Scan for the cell matching the given text and deliver its (x, y) coordinate at center. 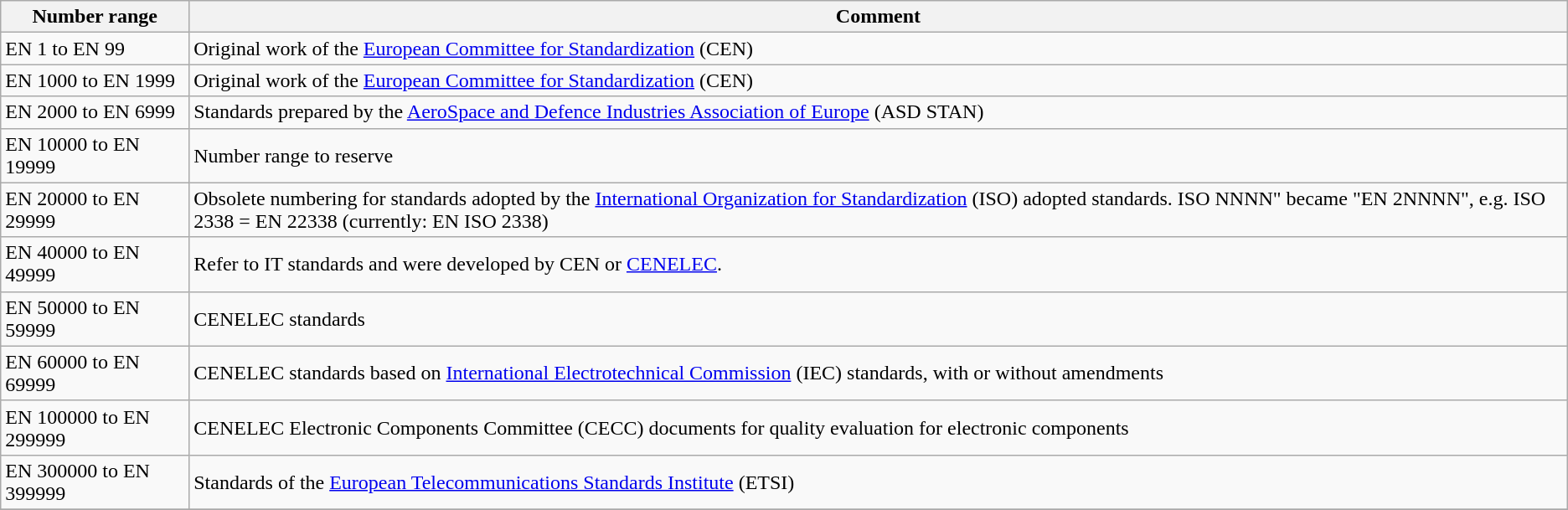
Number range (95, 17)
CENELEC standards (879, 318)
EN 1 to EN 99 (95, 49)
Refer to IT standards and were developed by CEN or CENELEC. (879, 265)
EN 100000 to EN 299999 (95, 427)
EN 50000 to EN 59999 (95, 318)
EN 300000 to EN 399999 (95, 482)
EN 40000 to EN 49999 (95, 265)
CENELEC Electronic Components Committee (CECC) documents for quality evaluation for electronic components (879, 427)
EN 10000 to EN 19999 (95, 156)
EN 1000 to EN 1999 (95, 80)
EN 20000 to EN 29999 (95, 209)
CENELEC standards based on International Electrotechnical Commission (IEC) standards, with or without amendments (879, 373)
EN 2000 to EN 6999 (95, 112)
Standards of the European Telecommunications Standards Institute (ETSI) (879, 482)
Number range to reserve (879, 156)
EN 60000 to EN 69999 (95, 373)
Comment (879, 17)
Standards prepared by the AeroSpace and Defence Industries Association of Europe (ASD STAN) (879, 112)
